Determine the (x, y) coordinate at the center of the cell enclosing the given text.  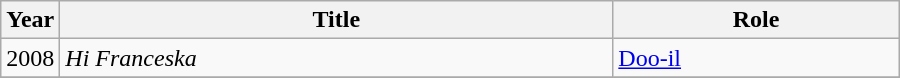
Role (756, 20)
Hi Franceska (336, 58)
Year (30, 20)
Title (336, 20)
2008 (30, 58)
Doo-il (756, 58)
